Output the [X, Y] coordinate of the center of the cell containing the given text.  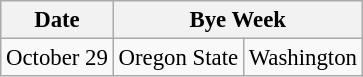
Bye Week [238, 20]
Date [57, 20]
Oregon State [178, 58]
Washington [302, 58]
October 29 [57, 58]
